For the text-containing cell, return its midpoint in (x, y) coordinate format. 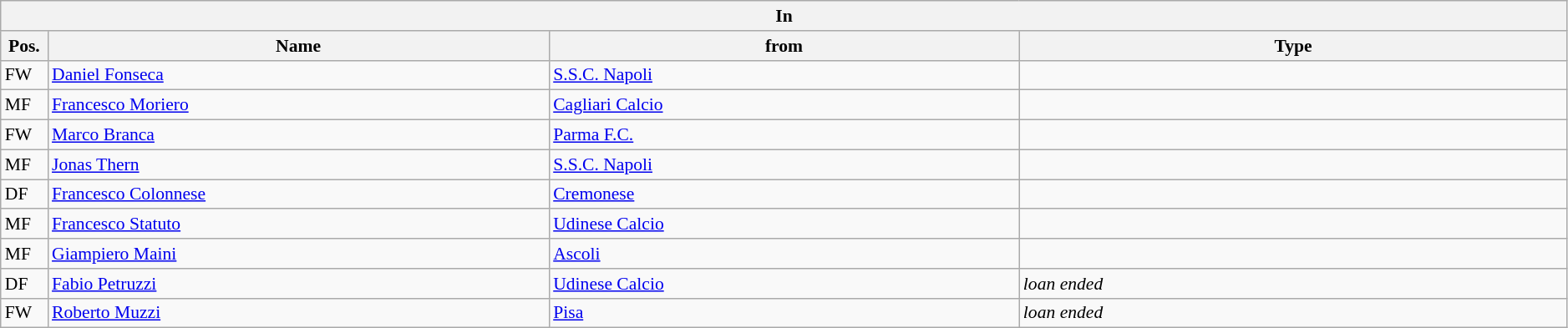
Giampiero Maini (298, 254)
Cremonese (784, 194)
Marco Branca (298, 135)
Parma F.C. (784, 135)
Francesco Statuto (298, 225)
Name (298, 46)
Fabio Petruzzi (298, 284)
Jonas Thern (298, 164)
Francesco Colonnese (298, 194)
In (784, 16)
Ascoli (784, 254)
from (784, 46)
Roberto Muzzi (298, 313)
Daniel Fonseca (298, 75)
Pisa (784, 313)
Cagliari Calcio (784, 105)
Type (1293, 46)
Pos. (24, 46)
Francesco Moriero (298, 105)
